Provide the (X, Y) coordinate of the cell's center where the given text is located.  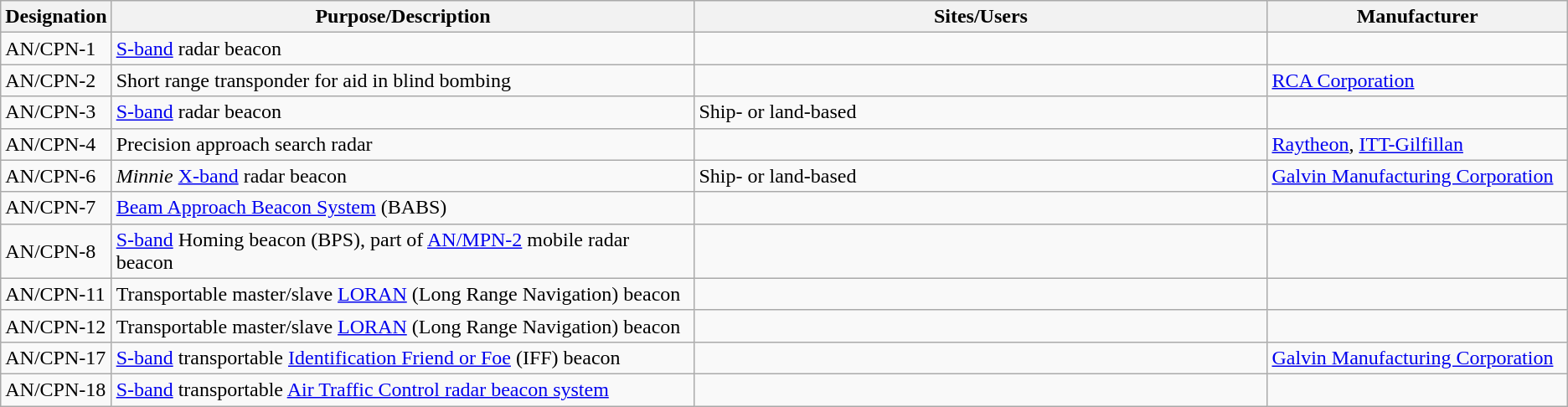
AN/CPN-17 (56, 358)
Manufacturer (1417, 17)
AN/CPN-2 (56, 80)
S-band Homing beacon (BPS), part of AN/MPN-2 mobile radar beacon (403, 251)
AN/CPN-12 (56, 326)
Short range transponder for aid in blind bombing (403, 80)
RCA Corporation (1417, 80)
Purpose/Description (403, 17)
AN/CPN-1 (56, 49)
AN/CPN-4 (56, 144)
S-band transportable Air Traffic Control radar beacon system (403, 389)
AN/CPN-11 (56, 294)
AN/CPN-8 (56, 251)
Minnie X-band radar beacon (403, 176)
Raytheon, ITT-Gilfillan (1417, 144)
Designation (56, 17)
AN/CPN-7 (56, 208)
AN/CPN-6 (56, 176)
Beam Approach Beacon System (BABS) (403, 208)
Sites/Users (981, 17)
Precision approach search radar (403, 144)
S-band transportable Identification Friend or Foe (IFF) beacon (403, 358)
AN/CPN-3 (56, 112)
AN/CPN-18 (56, 389)
